Extract the (X, Y) coordinate from the center of the cell holding the provided text.  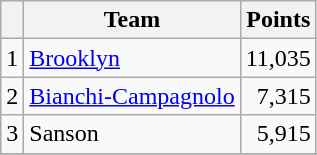
Brooklyn (132, 58)
5,915 (278, 134)
Bianchi-Campagnolo (132, 96)
1 (12, 58)
7,315 (278, 96)
Sanson (132, 134)
Team (132, 20)
3 (12, 134)
2 (12, 96)
11,035 (278, 58)
Points (278, 20)
